Determine the (x, y) coordinate at the center of the cell enclosing the given text.  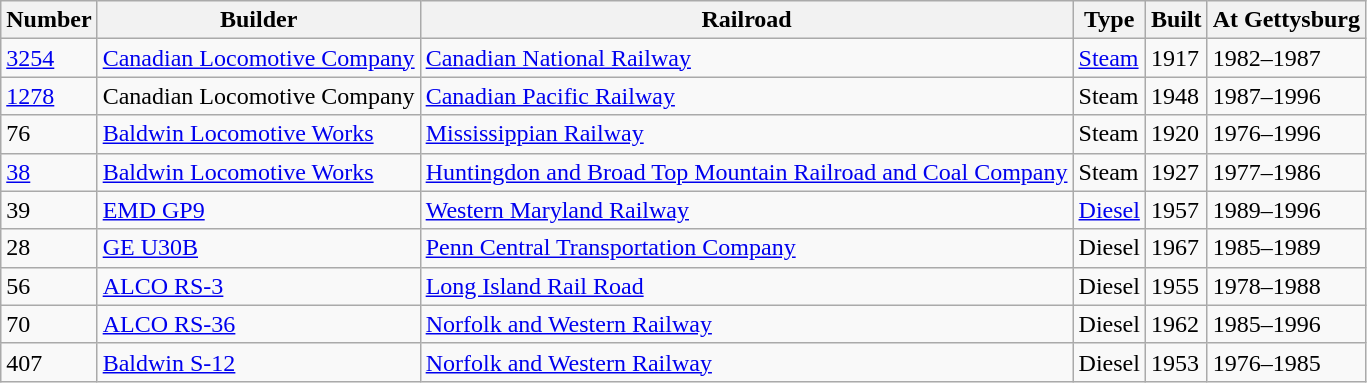
EMD GP9 (258, 210)
3254 (49, 58)
1987–1996 (1286, 96)
Western Maryland Railway (746, 210)
1985–1989 (1286, 248)
1917 (1176, 58)
Huntingdon and Broad Top Mountain Railroad and Coal Company (746, 172)
1977–1986 (1286, 172)
1920 (1176, 134)
1948 (1176, 96)
1976–1985 (1286, 362)
Number (49, 20)
ALCO RS-3 (258, 286)
Railroad (746, 20)
407 (49, 362)
1927 (1176, 172)
At Gettysburg (1286, 20)
1278 (49, 96)
1982–1987 (1286, 58)
70 (49, 324)
38 (49, 172)
1976–1996 (1286, 134)
1989–1996 (1286, 210)
1962 (1176, 324)
28 (49, 248)
Built (1176, 20)
ALCO RS-36 (258, 324)
Baldwin S-12 (258, 362)
Long Island Rail Road (746, 286)
39 (49, 210)
1953 (1176, 362)
1955 (1176, 286)
Mississippian Railway (746, 134)
1978–1988 (1286, 286)
Builder (258, 20)
76 (49, 134)
GE U30B (258, 248)
Type (1109, 20)
Canadian National Railway (746, 58)
1967 (1176, 248)
1957 (1176, 210)
56 (49, 286)
Canadian Pacific Railway (746, 96)
1985–1996 (1286, 324)
Penn Central Transportation Company (746, 248)
